Provide the [X, Y] coordinate of the cell's center where the given text is located.  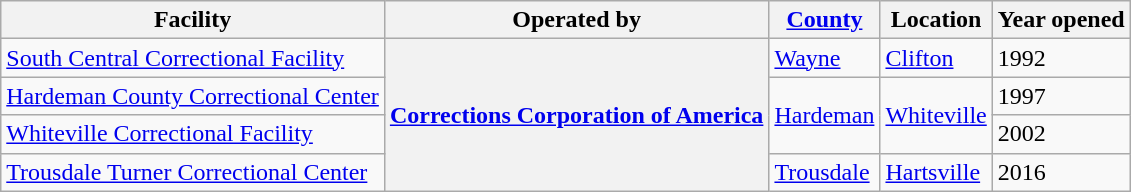
Facility [193, 20]
Whiteville [936, 115]
Trousdale [824, 172]
Trousdale Turner Correctional Center [193, 172]
Hartsville [936, 172]
Wayne [824, 58]
1997 [1061, 96]
Whiteville Correctional Facility [193, 134]
Corrections Corporation of America [576, 115]
Operated by [576, 20]
Hardeman [824, 115]
South Central Correctional Facility [193, 58]
Location [936, 20]
County [824, 20]
2002 [1061, 134]
Year opened [1061, 20]
1992 [1061, 58]
2016 [1061, 172]
Clifton [936, 58]
Hardeman County Correctional Center [193, 96]
